From the cell containing the given text, extract its center point as [X, Y] coordinate. 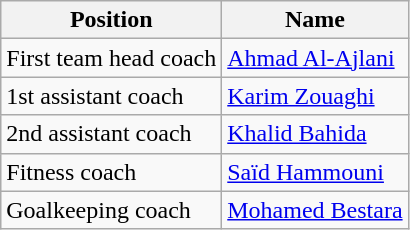
Karim Zouaghi [315, 96]
Mohamed Bestara [315, 210]
Position [112, 20]
First team head coach [112, 58]
Fitness coach [112, 172]
1st assistant coach [112, 96]
Goalkeeping coach [112, 210]
Name [315, 20]
2nd assistant coach [112, 134]
Ahmad Al-Ajlani [315, 58]
Saïd Hammouni [315, 172]
Khalid Bahida [315, 134]
